For the text-containing cell, return its midpoint in [X, Y] coordinate format. 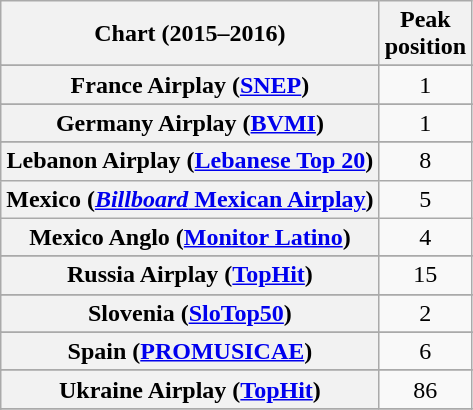
Chart (2015–2016) [190, 34]
6 [425, 351]
France Airplay (SNEP) [190, 85]
Mexico Anglo (Monitor Latino) [190, 237]
Ukraine Airplay (TopHit) [190, 389]
15 [425, 275]
Slovenia (SloTop50) [190, 313]
Peakposition [425, 34]
86 [425, 389]
4 [425, 237]
Germany Airplay (BVMI) [190, 123]
Mexico (Billboard Mexican Airplay) [190, 199]
Spain (PROMUSICAE) [190, 351]
8 [425, 161]
2 [425, 313]
5 [425, 199]
Lebanon Airplay (Lebanese Top 20) [190, 161]
Russia Airplay (TopHit) [190, 275]
